Return [x, y] of the center of cell containing provided text 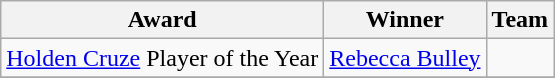
Team [520, 20]
Award [162, 20]
Holden Cruze Player of the Year [162, 58]
Winner [405, 20]
Rebecca Bulley [405, 58]
